Pinpoint the cell where the given text exists, returning its (X, Y) midpoint coordinate. 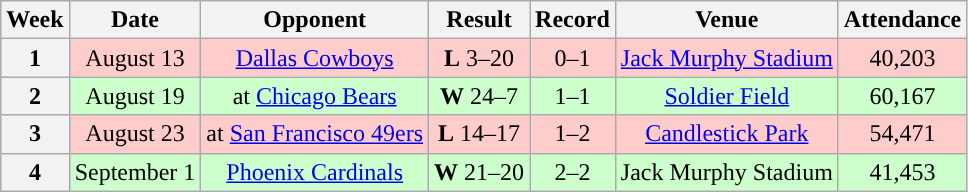
Soldier Field (726, 96)
Phoenix Cardinals (315, 172)
Week (35, 20)
Date (135, 20)
Candlestick Park (726, 134)
0–1 (573, 58)
1–2 (573, 134)
1–1 (573, 96)
2–2 (573, 172)
2 (35, 96)
4 (35, 172)
Result (480, 20)
W 24–7 (480, 96)
August 19 (135, 96)
at San Francisco 49ers (315, 134)
W 21–20 (480, 172)
L 14–17 (480, 134)
Opponent (315, 20)
3 (35, 134)
August 13 (135, 58)
August 23 (135, 134)
Dallas Cowboys (315, 58)
60,167 (902, 96)
Record (573, 20)
Attendance (902, 20)
1 (35, 58)
41,453 (902, 172)
Venue (726, 20)
40,203 (902, 58)
54,471 (902, 134)
L 3–20 (480, 58)
at Chicago Bears (315, 96)
September 1 (135, 172)
